Extract the (x, y) coordinate from the center of the cell holding the provided text.  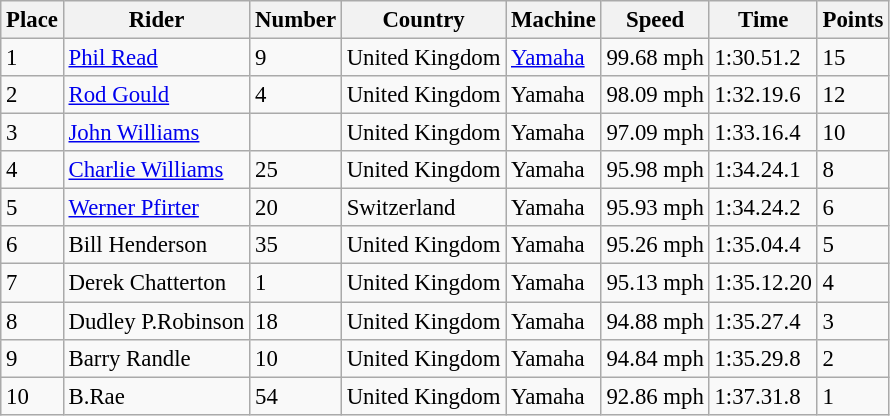
Time (763, 20)
97.09 mph (655, 133)
1:34.24.2 (763, 208)
95.13 mph (655, 283)
Speed (655, 20)
Country (423, 20)
Number (296, 20)
1:33.16.4 (763, 133)
Place (32, 20)
Derek Chatterton (156, 283)
1:35.12.20 (763, 283)
1:37.31.8 (763, 396)
12 (852, 95)
99.68 mph (655, 58)
25 (296, 170)
1:35.27.4 (763, 321)
18 (296, 321)
Charlie Williams (156, 170)
Barry Randle (156, 358)
Rider (156, 20)
7 (32, 283)
Rod Gould (156, 95)
35 (296, 245)
94.88 mph (655, 321)
1:30.51.2 (763, 58)
95.93 mph (655, 208)
Werner Pfirter (156, 208)
Phil Read (156, 58)
John Williams (156, 133)
Points (852, 20)
94.84 mph (655, 358)
20 (296, 208)
1:34.24.1 (763, 170)
1:35.29.8 (763, 358)
Switzerland (423, 208)
54 (296, 396)
15 (852, 58)
95.26 mph (655, 245)
95.98 mph (655, 170)
Dudley P.Robinson (156, 321)
Bill Henderson (156, 245)
1:32.19.6 (763, 95)
92.86 mph (655, 396)
Machine (554, 20)
B.Rae (156, 396)
1:35.04.4 (763, 245)
98.09 mph (655, 95)
